Return the [X, Y] coordinate for the center point of the cell that contains the specified text.  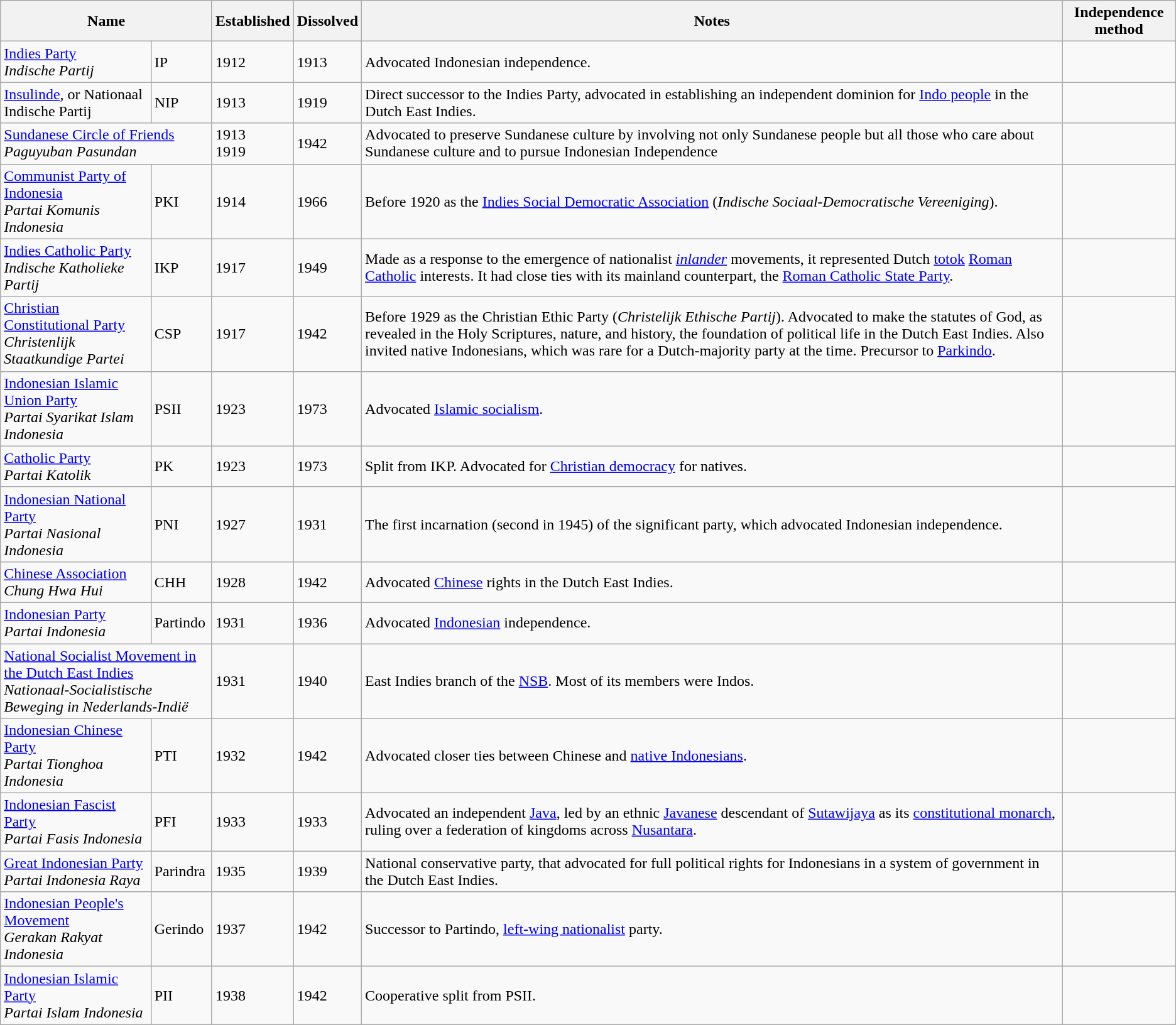
Indonesian PartyPartai Indonesia [75, 623]
PK [181, 466]
1927 [253, 524]
Chinese AssociationChung Hwa Hui [75, 582]
Great Indonesian PartyPartai Indonesia Raya [75, 872]
Catholic Party Partai Katolik [75, 466]
Communist Party of IndonesiaPartai Komunis Indonesia [75, 201]
CHH [181, 582]
Notes [712, 21]
IKP [181, 268]
PKI [181, 201]
Indonesian People's MovementGerakan Rakyat Indonesia [75, 930]
PFI [181, 822]
1939 [327, 872]
National Socialist Movement in the Dutch East IndiesNationaal-Socialistische Beweging in Nederlands-Indië [107, 681]
1949 [327, 268]
1919 [327, 103]
Established [253, 21]
Advocated Chinese rights in the Dutch East Indies. [712, 582]
Cooperative split from PSII. [712, 995]
1912 [253, 62]
Advocated closer ties between Chinese and native Indonesians. [712, 756]
NIP [181, 103]
PII [181, 995]
1932 [253, 756]
Christian Constitutional Party Christenlijk Staatkundige Partei [75, 334]
Indonesian National PartyPartai Nasional Indonesia [75, 524]
Successor to Partindo, left-wing nationalist party. [712, 930]
1913 1919 [253, 143]
PSII [181, 408]
Insulinde, or Nationaal Indische Partij [75, 103]
Before 1920 as the Indies Social Democratic Association (Indische Sociaal-Democratische Vereeniging). [712, 201]
IP [181, 62]
Indonesian Islamic Union PartyPartai Syarikat Islam Indonesia [75, 408]
PNI [181, 524]
1966 [327, 201]
PTI [181, 756]
Indies PartyIndische Partij [75, 62]
1935 [253, 872]
1936 [327, 623]
1928 [253, 582]
Gerindo [181, 930]
Name [107, 21]
Sundanese Circle of FriendsPaguyuban Pasundan [107, 143]
East Indies branch of the NSB. Most of its members were Indos. [712, 681]
1937 [253, 930]
Indies Catholic Party Indische Katholieke Partij [75, 268]
Independence method [1119, 21]
1940 [327, 681]
Advocated Islamic socialism. [712, 408]
1914 [253, 201]
Dissolved [327, 21]
Direct successor to the Indies Party, advocated in establishing an independent dominion for Indo people in the Dutch East Indies. [712, 103]
Parindra [181, 872]
Indonesian Fascist PartyPartai Fasis Indonesia [75, 822]
National conservative party, that advocated for full political rights for Indonesians in a system of government in the Dutch East Indies. [712, 872]
The first incarnation (second in 1945) of the significant party, which advocated Indonesian independence. [712, 524]
1938 [253, 995]
Indonesian Islamic PartyPartai Islam Indonesia [75, 995]
Indonesian Chinese PartyPartai Tionghoa Indonesia [75, 756]
CSP [181, 334]
Partindo [181, 623]
Split from IKP. Advocated for Christian democracy for natives. [712, 466]
